Find where the given text appears and provide that cell's center as (X, Y) coordinate. 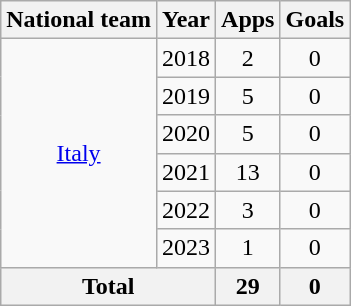
2020 (186, 134)
2023 (186, 248)
Year (186, 20)
National team (79, 20)
2018 (186, 58)
2021 (186, 172)
29 (248, 286)
Total (108, 286)
2019 (186, 96)
Italy (79, 153)
1 (248, 248)
13 (248, 172)
3 (248, 210)
Goals (315, 20)
2 (248, 58)
2022 (186, 210)
Apps (248, 20)
